Capture the cell that displays the provided text and extract its [X, Y] central coordinate. 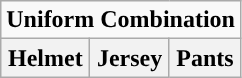
Pants [204, 58]
Uniform Combination [121, 20]
Helmet [46, 58]
Jersey [130, 58]
